Identify which cell holds the provided text, then report its [x, y] central coordinate. 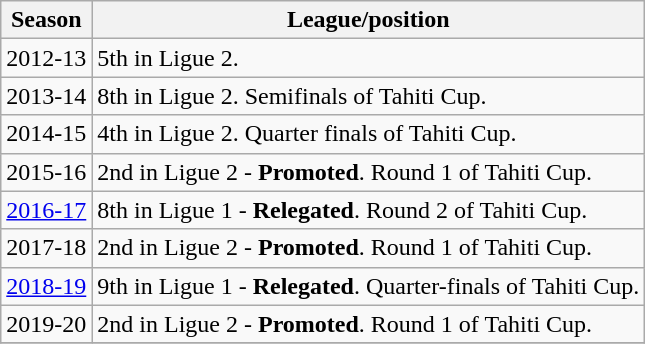
2013-14 [46, 96]
2016-17 [46, 210]
2014-15 [46, 134]
8th in Ligue 2. Semifinals of Tahiti Cup. [368, 96]
2018-19 [46, 286]
2019-20 [46, 324]
9th in Ligue 1 - Relegated. Quarter-finals of Tahiti Cup. [368, 286]
2012-13 [46, 58]
2017-18 [46, 248]
4th in Ligue 2. Quarter finals of Tahiti Cup. [368, 134]
League/position [368, 20]
5th in Ligue 2. [368, 58]
Season [46, 20]
2015-16 [46, 172]
8th in Ligue 1 - Relegated. Round 2 of Tahiti Cup. [368, 210]
